Return (x, y) of the center of cell containing provided text 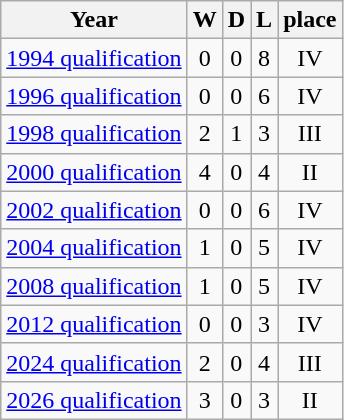
Year (94, 20)
1994 qualification (94, 58)
2026 qualification (94, 400)
D (236, 20)
2008 qualification (94, 286)
2000 qualification (94, 172)
8 (264, 58)
place (310, 20)
1996 qualification (94, 96)
L (264, 20)
2004 qualification (94, 248)
2012 qualification (94, 324)
2002 qualification (94, 210)
1998 qualification (94, 134)
2024 qualification (94, 362)
W (204, 20)
